Find where the given text appears and provide that cell's center as (X, Y) coordinate. 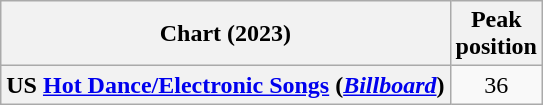
US Hot Dance/Electronic Songs (Billboard) (226, 85)
Chart (2023) (226, 34)
Peakposition (496, 34)
36 (496, 85)
